Search for the cell housing the specified text and yield its [x, y] center coordinate. 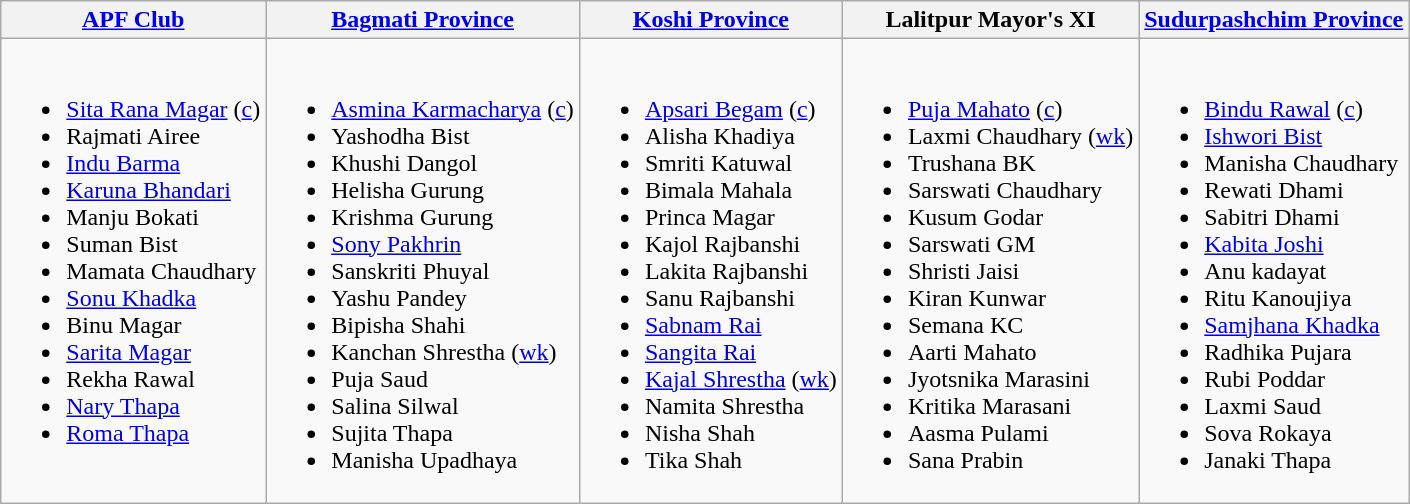
Sudurpashchim Province [1274, 20]
Lalitpur Mayor's XI [990, 20]
APF Club [134, 20]
Bagmati Province [423, 20]
Koshi Province [710, 20]
